Capture the cell that displays the provided text and extract its [X, Y] central coordinate. 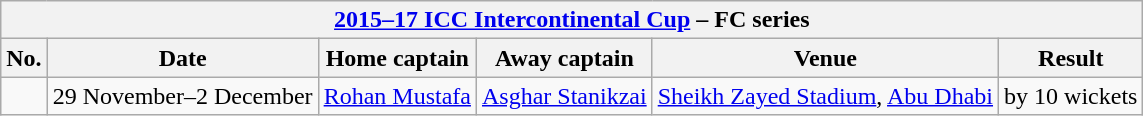
Rohan Mustafa [397, 96]
Date [182, 58]
by 10 wickets [1071, 96]
Venue [825, 58]
Asghar Stanikzai [564, 96]
No. [24, 58]
Away captain [564, 58]
Result [1071, 58]
Home captain [397, 58]
2015–17 ICC Intercontinental Cup – FC series [572, 20]
Sheikh Zayed Stadium, Abu Dhabi [825, 96]
29 November–2 December [182, 96]
